Return the [X, Y] coordinate for the center point of the cell that contains the specified text.  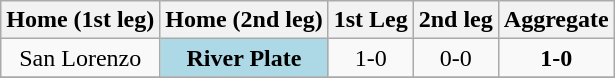
Aggregate [556, 20]
1st Leg [370, 20]
San Lorenzo [80, 58]
Home (2nd leg) [244, 20]
River Plate [244, 58]
0-0 [456, 58]
Home (1st leg) [80, 20]
2nd leg [456, 20]
